Scan for the cell matching the given text and deliver its (x, y) coordinate at center. 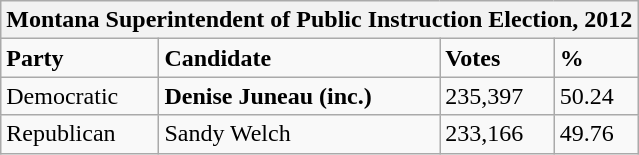
235,397 (497, 96)
Democratic (80, 96)
Party (80, 58)
Votes (497, 58)
Candidate (300, 58)
233,166 (497, 134)
Republican (80, 134)
49.76 (596, 134)
Denise Juneau (inc.) (300, 96)
Montana Superintendent of Public Instruction Election, 2012 (320, 20)
50.24 (596, 96)
% (596, 58)
Sandy Welch (300, 134)
